Capture the cell that displays the provided text and extract its [x, y] central coordinate. 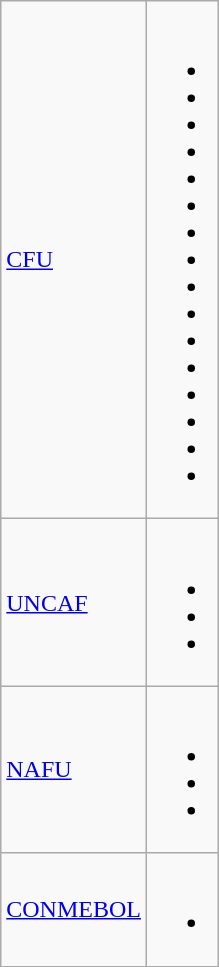
CONMEBOL [74, 910]
CFU [74, 260]
UNCAF [74, 602]
NAFU [74, 770]
